Search for the cell housing the specified text and yield its (X, Y) center coordinate. 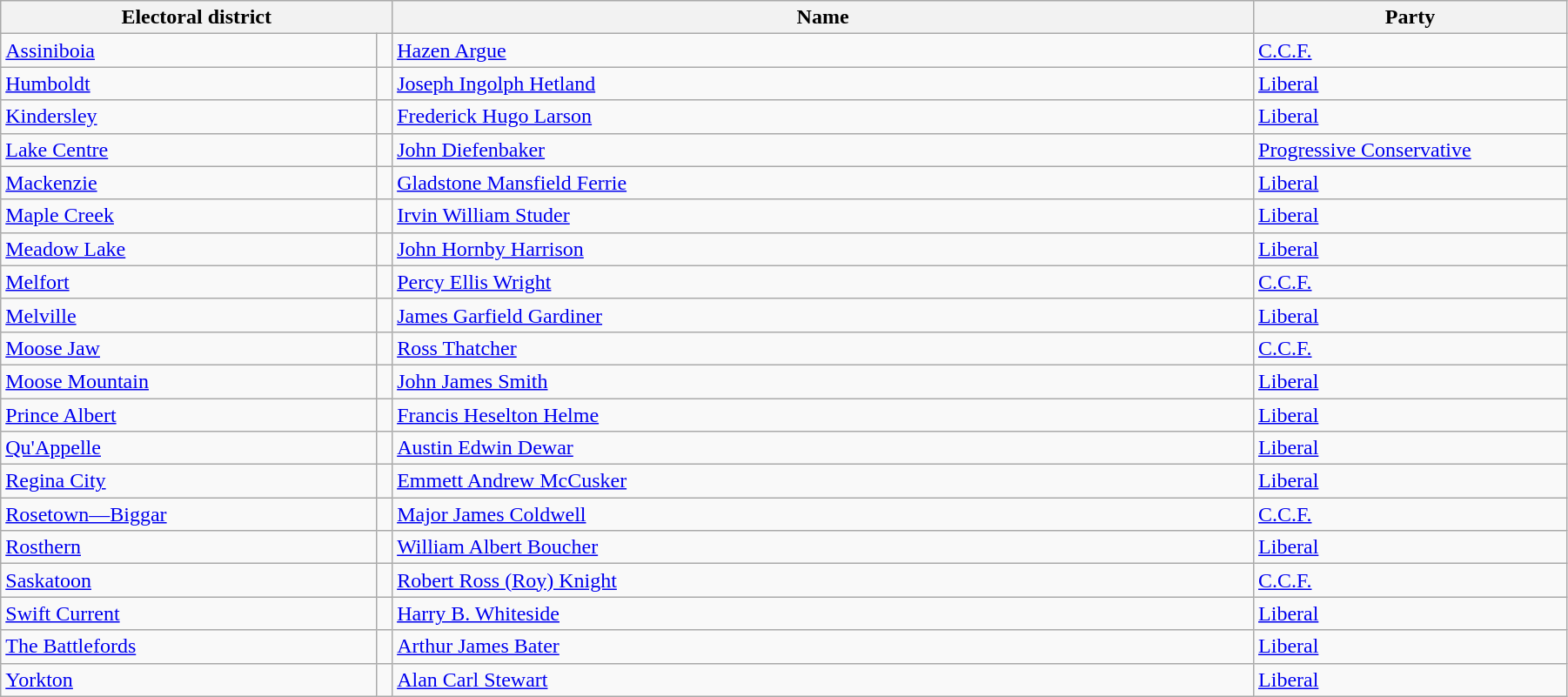
Irvin William Studer (823, 216)
Moose Jaw (189, 348)
Hazen Argue (823, 50)
Mackenzie (189, 183)
Rosthern (189, 547)
Major James Coldwell (823, 514)
John Diefenbaker (823, 150)
James Garfield Gardiner (823, 315)
Party (1411, 17)
Percy Ellis Wright (823, 282)
Austin Edwin Dewar (823, 448)
Harry B. Whiteside (823, 613)
Frederick Hugo Larson (823, 117)
William Albert Boucher (823, 547)
Humboldt (189, 84)
Melfort (189, 282)
The Battlefords (189, 647)
Lake Centre (189, 150)
Prince Albert (189, 415)
Rosetown—Biggar (189, 514)
Maple Creek (189, 216)
Swift Current (189, 613)
Assiniboia (189, 50)
Alan Carl Stewart (823, 680)
Joseph Ingolph Hetland (823, 84)
Melville (189, 315)
Emmett Andrew McCusker (823, 481)
Electoral district (197, 17)
Regina City (189, 481)
Qu'Appelle (189, 448)
Gladstone Mansfield Ferrie (823, 183)
Francis Heselton Helme (823, 415)
Moose Mountain (189, 381)
Ross Thatcher (823, 348)
Robert Ross (Roy) Knight (823, 580)
Yorkton (189, 680)
Arthur James Bater (823, 647)
Kindersley (189, 117)
Progressive Conservative (1411, 150)
John James Smith (823, 381)
Name (823, 17)
Saskatoon (189, 580)
John Hornby Harrison (823, 249)
Meadow Lake (189, 249)
